For the text-containing cell, return its midpoint in (x, y) coordinate format. 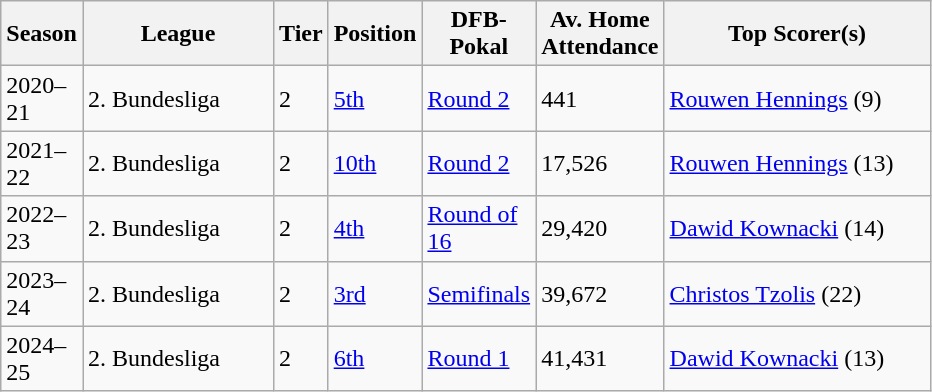
29,420 (600, 228)
DFB-Pokal (479, 34)
Position (375, 34)
Dawid Kownacki (14) (797, 228)
441 (600, 98)
Av. Home Attendance (600, 34)
2023–24 (42, 294)
Christos Tzolis (22) (797, 294)
2021–22 (42, 164)
4th (375, 228)
Round 1 (479, 358)
Tier (302, 34)
Season (42, 34)
2020–21 (42, 98)
5th (375, 98)
Rouwen Hennings (9) (797, 98)
41,431 (600, 358)
Semifinals (479, 294)
3rd (375, 294)
6th (375, 358)
10th (375, 164)
Rouwen Hennings (13) (797, 164)
Top Scorer(s) (797, 34)
17,526 (600, 164)
Dawid Kownacki (13) (797, 358)
2022–23 (42, 228)
Round of 16 (479, 228)
2024–25 (42, 358)
39,672 (600, 294)
League (178, 34)
